Find where the given text appears and provide that cell's center as [x, y] coordinate. 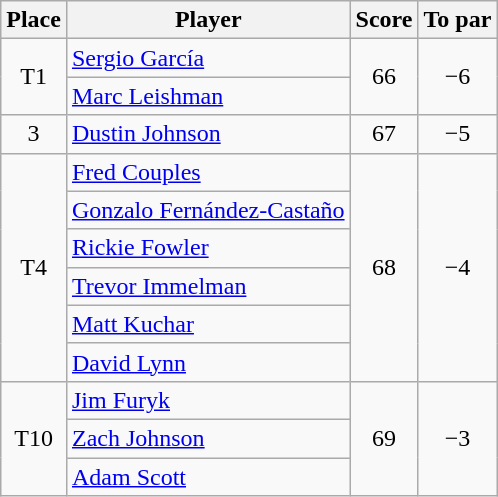
−3 [458, 438]
David Lynn [208, 362]
−4 [458, 267]
Marc Leishman [208, 96]
Rickie Fowler [208, 248]
69 [384, 438]
3 [34, 134]
T10 [34, 438]
66 [384, 77]
68 [384, 267]
Adam Scott [208, 477]
−6 [458, 77]
T1 [34, 77]
67 [384, 134]
Score [384, 20]
Dustin Johnson [208, 134]
Fred Couples [208, 172]
Matt Kuchar [208, 324]
Place [34, 20]
Player [208, 20]
T4 [34, 267]
−5 [458, 134]
Jim Furyk [208, 400]
Gonzalo Fernández-Castaño [208, 210]
Sergio García [208, 58]
Trevor Immelman [208, 286]
Zach Johnson [208, 438]
To par [458, 20]
